Return (x, y) of the center of cell containing provided text 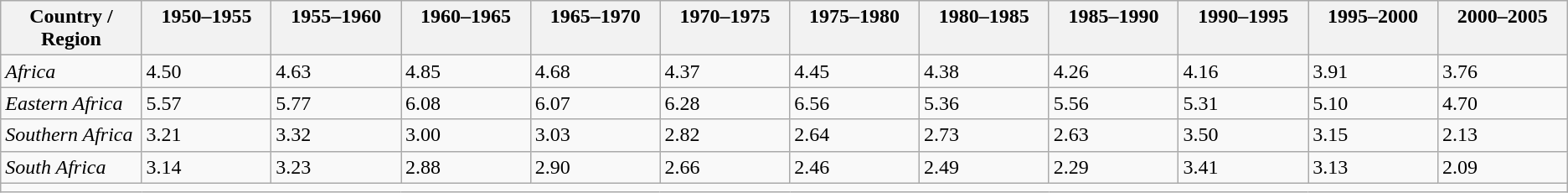
2.88 (466, 167)
4.45 (854, 71)
3.13 (1374, 167)
3.41 (1243, 167)
2000–2005 (1503, 29)
1975–1980 (854, 29)
1995–2000 (1374, 29)
3.50 (1243, 135)
5.31 (1243, 103)
4.38 (983, 71)
2.64 (854, 135)
6.56 (854, 103)
1950–1955 (206, 29)
2.90 (595, 167)
6.08 (466, 103)
3.00 (466, 135)
4.85 (466, 71)
Africa (71, 71)
3.91 (1374, 71)
3.15 (1374, 135)
4.50 (206, 71)
4.63 (337, 71)
1965–1970 (595, 29)
2.66 (725, 167)
5.10 (1374, 103)
2.09 (1503, 167)
Southern Africa (71, 135)
3.23 (337, 167)
Country / Region (71, 29)
1990–1995 (1243, 29)
South Africa (71, 167)
4.70 (1503, 103)
1955–1960 (337, 29)
5.36 (983, 103)
2.29 (1114, 167)
2.63 (1114, 135)
4.16 (1243, 71)
5.56 (1114, 103)
6.07 (595, 103)
2.49 (983, 167)
2.82 (725, 135)
6.28 (725, 103)
5.57 (206, 103)
1970–1975 (725, 29)
2.73 (983, 135)
5.77 (337, 103)
2.46 (854, 167)
3.32 (337, 135)
2.13 (1503, 135)
1985–1990 (1114, 29)
3.21 (206, 135)
3.14 (206, 167)
Eastern Africa (71, 103)
4.26 (1114, 71)
3.03 (595, 135)
4.37 (725, 71)
3.76 (1503, 71)
4.68 (595, 71)
1980–1985 (983, 29)
1960–1965 (466, 29)
